Extract the [x, y] coordinate from the center of the cell holding the provided text.  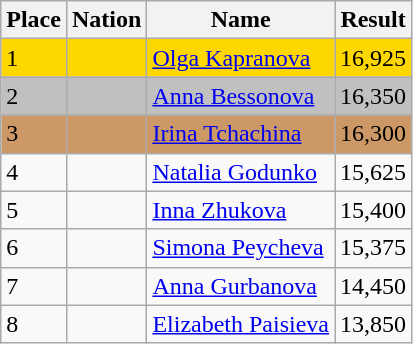
Elizabeth Paisieva [241, 324]
5 [34, 210]
6 [34, 248]
15,400 [374, 210]
Anna Gurbanova [241, 286]
Olga Kapranova [241, 58]
4 [34, 172]
3 [34, 134]
Natalia Godunko [241, 172]
16,300 [374, 134]
15,625 [374, 172]
16,350 [374, 96]
Anna Bessonova [241, 96]
8 [34, 324]
Inna Zhukova [241, 210]
13,850 [374, 324]
15,375 [374, 248]
Place [34, 20]
Irina Tchachina [241, 134]
7 [34, 286]
Name [241, 20]
Simona Peycheva [241, 248]
14,450 [374, 286]
16,925 [374, 58]
2 [34, 96]
1 [34, 58]
Result [374, 20]
Nation [106, 20]
